Find where the given text appears and provide that cell's center as (X, Y) coordinate. 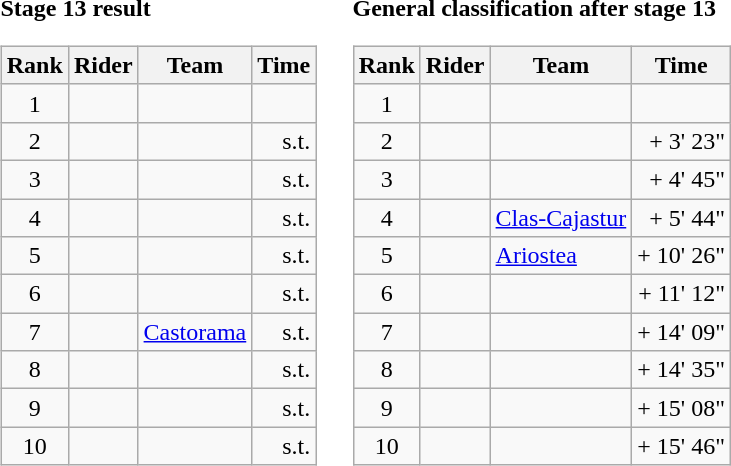
+ 15' 46" (682, 446)
+ 4' 45" (682, 179)
+ 10' 26" (682, 256)
+ 14' 09" (682, 332)
Clas-Cajastur (561, 217)
Castorama (195, 332)
+ 3' 23" (682, 141)
+ 11' 12" (682, 294)
+ 5' 44" (682, 217)
+ 14' 35" (682, 370)
+ 15' 08" (682, 408)
Ariostea (561, 256)
